Identify which cell holds the provided text, then report its [x, y] central coordinate. 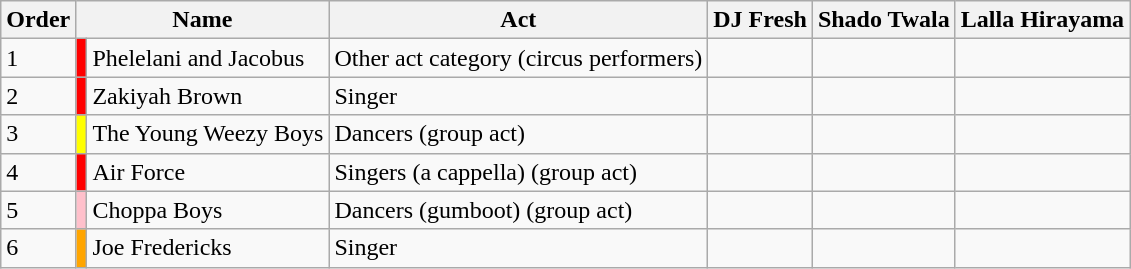
Name [202, 20]
The Young Weezy Boys [208, 134]
Zakiyah Brown [208, 96]
DJ Fresh [760, 20]
2 [38, 96]
Phelelani and Jacobus [208, 58]
6 [38, 248]
Joe Fredericks [208, 248]
Order [38, 20]
3 [38, 134]
Act [518, 20]
Lalla Hirayama [1042, 20]
Singers (a cappella) (group act) [518, 172]
Other act category (circus performers) [518, 58]
Shado Twala [884, 20]
Dancers (group act) [518, 134]
Dancers (gumboot) (group act) [518, 210]
Choppa Boys [208, 210]
4 [38, 172]
Air Force [208, 172]
5 [38, 210]
1 [38, 58]
